Extract the [x, y] coordinate from the center of the cell holding the provided text.  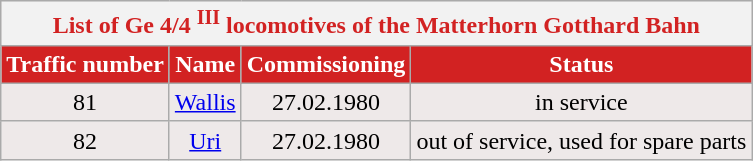
Commissioning [326, 64]
in service [582, 102]
81 [86, 102]
Uri [205, 140]
List of Ge 4/4 III locomotives of the Matterhorn Gotthard Bahn [376, 24]
out of service, used for spare parts [582, 140]
Name [205, 64]
Wallis [205, 102]
82 [86, 140]
Traffic number [86, 64]
Status [582, 64]
